Pinpoint the cell where the given text exists, returning its (X, Y) midpoint coordinate. 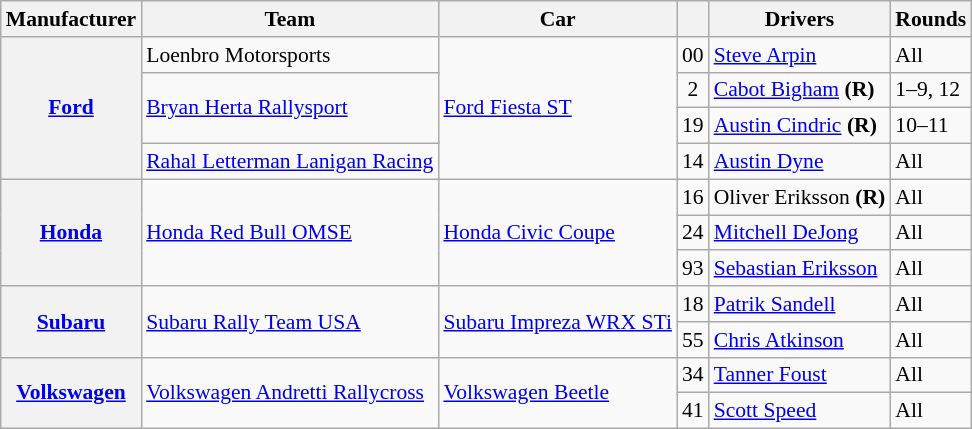
Honda Red Bull OMSE (290, 232)
Ford Fiesta ST (558, 108)
Oliver Eriksson (R) (800, 197)
Scott Speed (800, 411)
Rahal Letterman Lanigan Racing (290, 162)
Austin Dyne (800, 162)
Volkswagen (71, 392)
55 (693, 340)
00 (693, 55)
16 (693, 197)
Ford (71, 108)
Subaru Impreza WRX STi (558, 322)
Chris Atkinson (800, 340)
Volkswagen Andretti Rallycross (290, 392)
1–9, 12 (930, 90)
Bryan Herta Rallysport (290, 108)
93 (693, 269)
Patrik Sandell (800, 304)
Honda Civic Coupe (558, 232)
10–11 (930, 126)
18 (693, 304)
Honda (71, 232)
Subaru (71, 322)
Manufacturer (71, 19)
14 (693, 162)
2 (693, 90)
Sebastian Eriksson (800, 269)
19 (693, 126)
Subaru Rally Team USA (290, 322)
Mitchell DeJong (800, 233)
Car (558, 19)
Austin Cindric (R) (800, 126)
Loenbro Motorsports (290, 55)
Team (290, 19)
Cabot Bigham (R) (800, 90)
Tanner Foust (800, 375)
Rounds (930, 19)
34 (693, 375)
24 (693, 233)
Volkswagen Beetle (558, 392)
Drivers (800, 19)
41 (693, 411)
Steve Arpin (800, 55)
